Pinpoint the cell where the given text exists, returning its [x, y] midpoint coordinate. 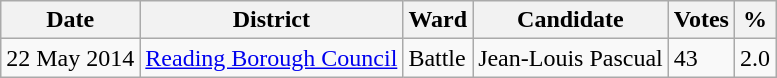
Jean-Louis Pascual [571, 58]
Reading Borough Council [272, 58]
Votes [701, 20]
Battle [438, 58]
% [754, 20]
Date [70, 20]
2.0 [754, 58]
Ward [438, 20]
District [272, 20]
Candidate [571, 20]
22 May 2014 [70, 58]
43 [701, 58]
